Identify which cell holds the provided text, then report its (x, y) central coordinate. 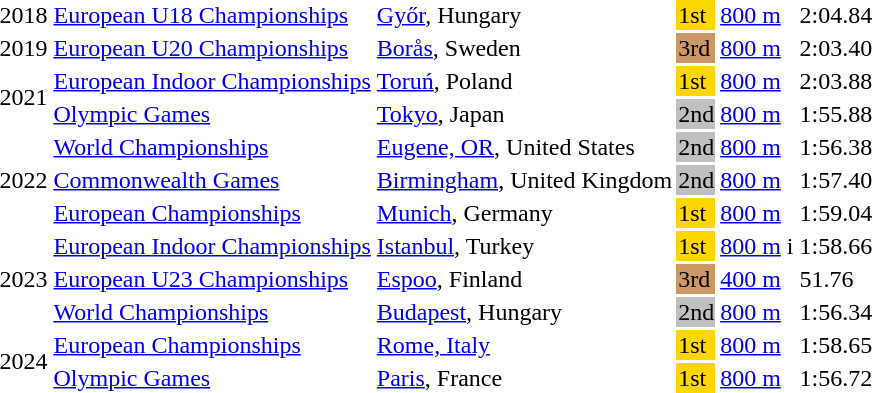
Commonwealth Games (212, 180)
Tokyo, Japan (524, 114)
European U20 Championships (212, 48)
European U23 Championships (212, 279)
Espoo, Finland (524, 279)
800 m i (757, 246)
Toruń, Poland (524, 81)
Borås, Sweden (524, 48)
Paris, France (524, 378)
Eugene, OR, United States (524, 147)
Munich, Germany (524, 213)
European U18 Championships (212, 15)
Rome, Italy (524, 345)
Istanbul, Turkey (524, 246)
400 m (757, 279)
Győr, Hungary (524, 15)
Birmingham, United Kingdom (524, 180)
Budapest, Hungary (524, 312)
